Locate the cell with the specified text and output its [x, y] center coordinate. 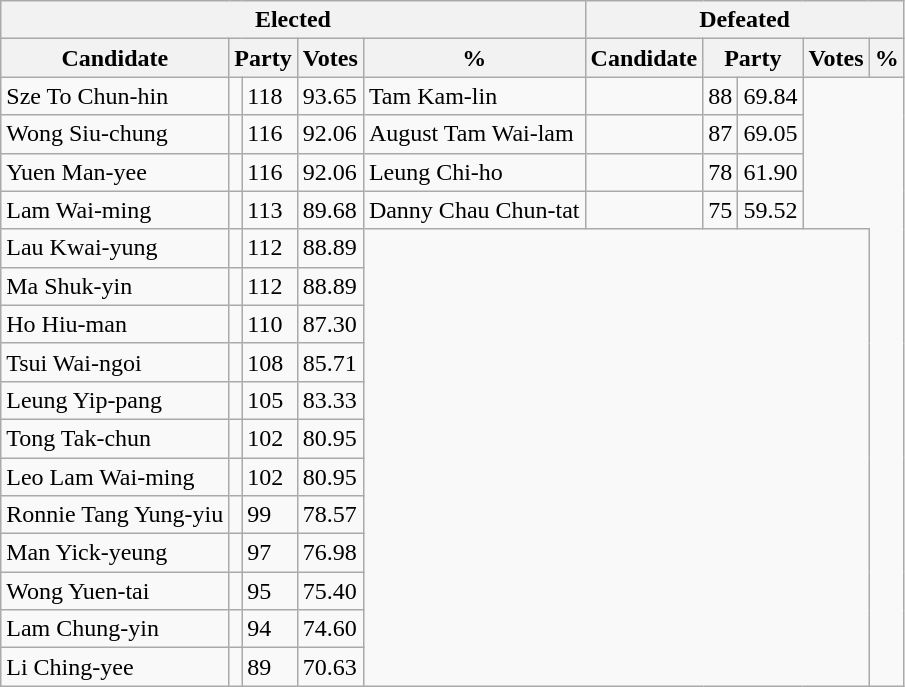
74.60 [330, 629]
78.57 [330, 515]
Danny Chau Chun-tat [474, 210]
93.65 [330, 96]
105 [270, 400]
Leung Yip-pang [115, 400]
75.40 [330, 591]
Defeated [744, 20]
Tong Tak-chun [115, 438]
78 [720, 172]
69.05 [770, 134]
Wong Yuen-tai [115, 591]
97 [270, 553]
Ho Hiu-man [115, 324]
Man Yick-yeung [115, 553]
99 [270, 515]
Ma Shuk-yin [115, 286]
Ronnie Tang Yung-yiu [115, 515]
113 [270, 210]
85.71 [330, 362]
Leung Chi-ho [474, 172]
75 [720, 210]
Li Ching-yee [115, 667]
95 [270, 591]
Tam Kam-lin [474, 96]
Wong Siu-chung [115, 134]
Lau Kwai-yung [115, 248]
108 [270, 362]
Lam Wai-ming [115, 210]
61.90 [770, 172]
Lam Chung-yin [115, 629]
59.52 [770, 210]
83.33 [330, 400]
118 [270, 96]
89 [270, 667]
Tsui Wai-ngoi [115, 362]
Elected [293, 20]
70.63 [330, 667]
Yuen Man-yee [115, 172]
Leo Lam Wai-ming [115, 477]
89.68 [330, 210]
Sze To Chun-hin [115, 96]
87.30 [330, 324]
August Tam Wai-lam [474, 134]
94 [270, 629]
88 [720, 96]
76.98 [330, 553]
110 [270, 324]
87 [720, 134]
69.84 [770, 96]
